Return the [X, Y] coordinate for the center point of the cell that contains the specified text.  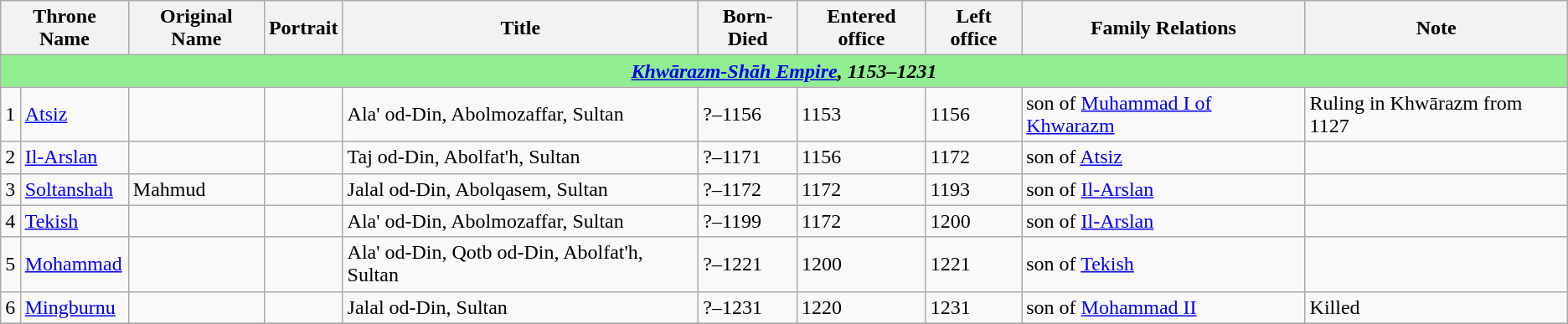
4 [10, 221]
6 [10, 307]
Mingburnu [74, 307]
son of Atsiz [1163, 157]
son of Mohammad II [1163, 307]
Killed [1436, 307]
3 [10, 189]
1221 [973, 265]
Taj od-Din, Abolfat'h, Sultan [521, 157]
Khwārazm-Shāh Empire, 1153–1231 [784, 71]
Note [1436, 28]
?–1172 [748, 189]
1193 [973, 189]
Jalal od-Din, Sultan [521, 307]
?–1156 [748, 114]
Portrait [303, 28]
2 [10, 157]
son of Tekish [1163, 265]
Il-Arslan [74, 157]
Left office [973, 28]
Title [521, 28]
Atsiz [74, 114]
Born-Died [748, 28]
1153 [862, 114]
?–1199 [748, 221]
Original Name [196, 28]
son of Muhammad I of Khwarazm [1163, 114]
5 [10, 265]
Entered office [862, 28]
Throne Name [65, 28]
Ala' od-Din, Qotb od-Din, Abolfat'h, Sultan [521, 265]
Mohammad [74, 265]
?–1171 [748, 157]
Jalal od-Din, Abolqasem, Sultan [521, 189]
Ruling in Khwārazm from 1127 [1436, 114]
Soltanshah [74, 189]
?–1221 [748, 265]
1 [10, 114]
1220 [862, 307]
1231 [973, 307]
?–1231 [748, 307]
Family Relations [1163, 28]
Mahmud [196, 189]
Tekish [74, 221]
